Find where the given text appears and provide that cell's center as (X, Y) coordinate. 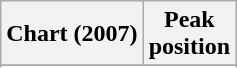
Peakposition (189, 34)
Chart (2007) (72, 34)
